Output the [x, y] coordinate of the center of the cell containing the given text.  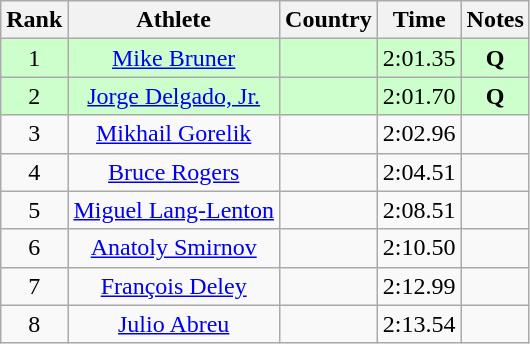
Jorge Delgado, Jr. [174, 96]
Bruce Rogers [174, 172]
2:12.99 [419, 286]
Notes [495, 20]
2:01.35 [419, 58]
Country [329, 20]
8 [34, 324]
Miguel Lang-Lenton [174, 210]
1 [34, 58]
6 [34, 248]
Time [419, 20]
Mike Bruner [174, 58]
Anatoly Smirnov [174, 248]
Mikhail Gorelik [174, 134]
5 [34, 210]
Julio Abreu [174, 324]
François Deley [174, 286]
2:08.51 [419, 210]
3 [34, 134]
7 [34, 286]
2:02.96 [419, 134]
2:13.54 [419, 324]
Rank [34, 20]
2:04.51 [419, 172]
2:10.50 [419, 248]
2 [34, 96]
Athlete [174, 20]
2:01.70 [419, 96]
4 [34, 172]
